Search for the cell housing the specified text and yield its (x, y) center coordinate. 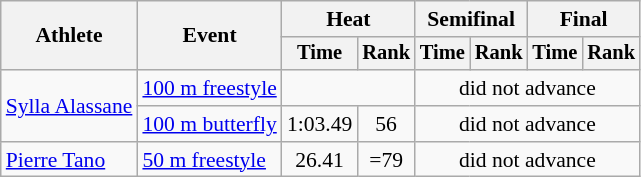
56 (386, 124)
100 m freestyle (209, 88)
1:03.49 (320, 124)
Athlete (70, 36)
Event (209, 36)
100 m butterfly (209, 124)
Heat (348, 19)
Sylla Alassane (70, 106)
Semifinal (471, 19)
Final (583, 19)
